Detect which cell encompasses the target text, then output its [x, y] center coordinate. 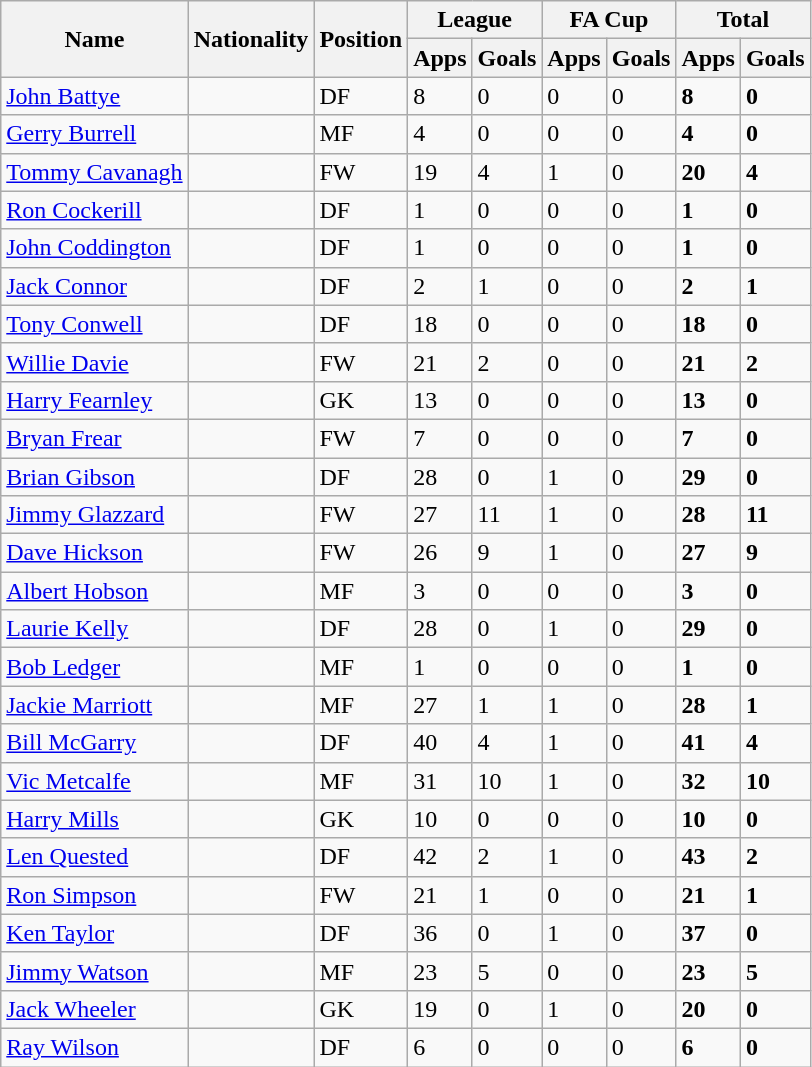
Total [743, 20]
37 [708, 933]
League [475, 20]
42 [440, 857]
John Battye [94, 96]
Harry Mills [94, 819]
Gerry Burrell [94, 134]
Tony Conwell [94, 324]
Len Quested [94, 857]
Laurie Kelly [94, 629]
Bryan Frear [94, 438]
Tommy Cavanagh [94, 172]
Ron Simpson [94, 895]
31 [440, 781]
Vic Metcalfe [94, 781]
41 [708, 743]
Bob Ledger [94, 667]
Jimmy Watson [94, 971]
43 [708, 857]
32 [708, 781]
Ken Taylor [94, 933]
40 [440, 743]
Ron Cockerill [94, 210]
Dave Hickson [94, 553]
FA Cup [609, 20]
John Coddington [94, 248]
Albert Hobson [94, 591]
Jackie Marriott [94, 705]
Brian Gibson [94, 477]
26 [440, 553]
Willie Davie [94, 362]
Position [361, 39]
Ray Wilson [94, 1047]
Jack Connor [94, 286]
Jimmy Glazzard [94, 515]
Name [94, 39]
36 [440, 933]
Jack Wheeler [94, 1009]
Harry Fearnley [94, 400]
Nationality [251, 39]
Bill McGarry [94, 743]
